Determine the (x, y) coordinate at the center of the cell enclosing the given text.  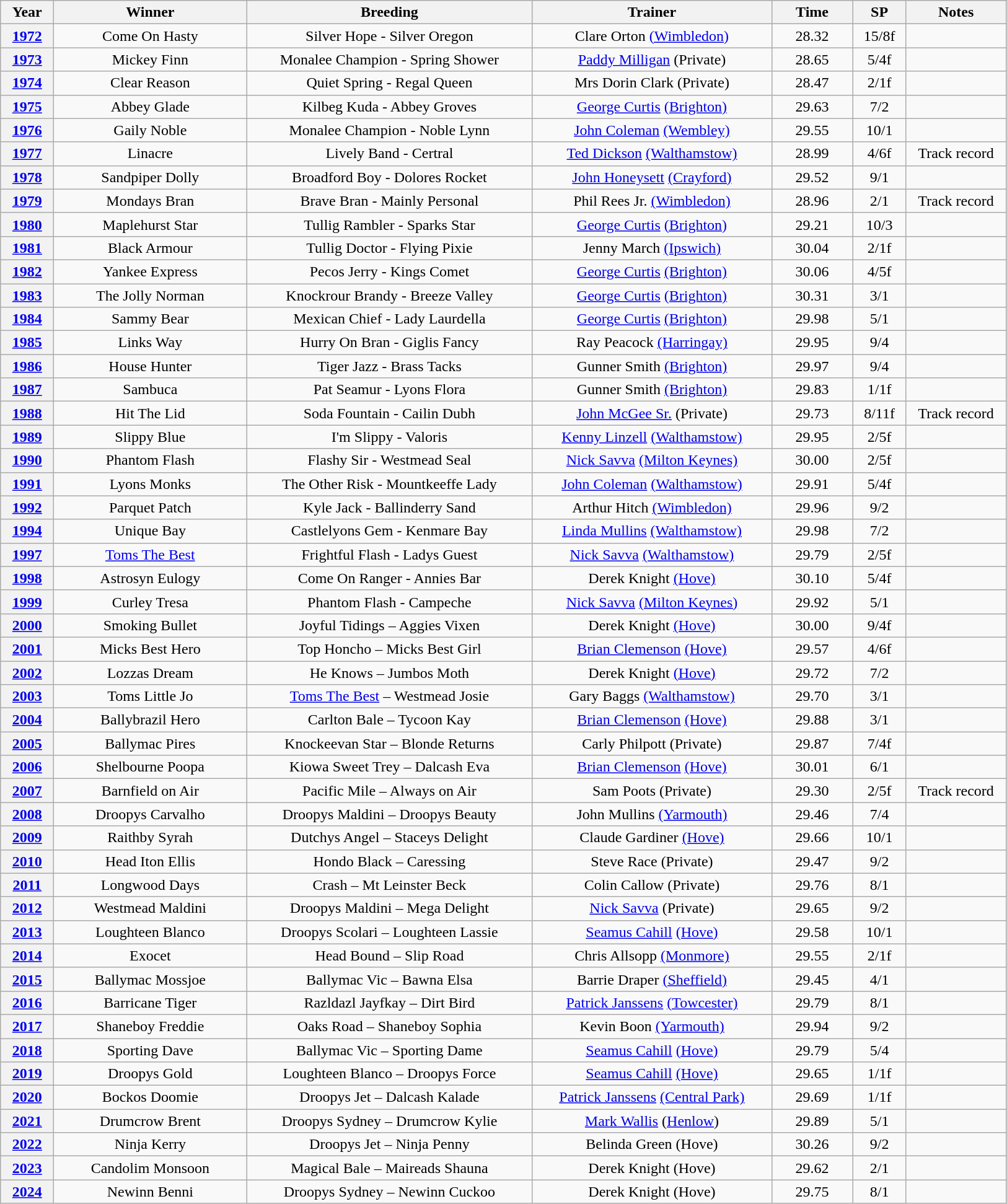
Ninja Kerry (150, 1145)
Patrick Janssens (Central Park) (652, 1097)
Barrie Draper (Sheffield) (652, 979)
Top Honcho – Micks Best Girl (389, 649)
1997 (27, 555)
Raithby Syrah (150, 838)
Slippy Blue (150, 437)
2016 (27, 1003)
Mickey Finn (150, 59)
29.58 (812, 932)
1986 (27, 366)
Mexican Chief - Lady Laurdella (389, 319)
2018 (27, 1050)
Barnfield on Air (150, 791)
Paddy Milligan (Private) (652, 59)
The Other Risk - Mountkeeffe Lady (389, 484)
1998 (27, 578)
1984 (27, 319)
Kenny Linzell (Walthamstow) (652, 437)
2023 (27, 1168)
Come On Hasty (150, 36)
Steve Race (Private) (652, 861)
2005 (27, 744)
30.01 (812, 767)
9/1 (879, 177)
Toms Little Jo (150, 696)
Head Bound – Slip Road (389, 956)
Head Iton Ellis (150, 861)
Pecos Jerry - Kings Comet (389, 271)
2001 (27, 649)
Time (812, 12)
1979 (27, 201)
2000 (27, 625)
Sandpiper Dolly (150, 177)
Clear Reason (150, 83)
John Mullins (Yarmouth) (652, 814)
Nick Savva (Private) (652, 908)
1985 (27, 343)
Exocet (150, 956)
10/3 (879, 224)
2004 (27, 720)
2010 (27, 861)
Phantom Flash - Campeche (389, 602)
Toms The Best – Westmead Josie (389, 696)
7/4 (879, 814)
30.06 (812, 271)
1981 (27, 248)
Droopys Maldini – Droopys Beauty (389, 814)
1977 (27, 154)
9/4f (879, 625)
Lozzas Dream (150, 672)
Tullig Doctor - Flying Pixie (389, 248)
Razldazl Jayfkay – Dirt Bird (389, 1003)
Sam Poots (Private) (652, 791)
Linda Mullins (Walthamstow) (652, 531)
29.57 (812, 649)
2012 (27, 908)
5/4 (879, 1050)
7/4f (879, 744)
2014 (27, 956)
Hurry On Bran - Giglis Fancy (389, 343)
John Honeysett (Crayford) (652, 177)
29.63 (812, 107)
29.88 (812, 720)
Unique Bay (150, 531)
Phil Rees Jr. (Wimbledon) (652, 201)
Brave Bran - Mainly Personal (389, 201)
Pat Seamur - Lyons Flora (389, 390)
Micks Best Hero (150, 649)
Hit The Lid (150, 413)
6/1 (879, 767)
Come On Ranger - Annies Bar (389, 578)
2003 (27, 696)
29.97 (812, 366)
29.89 (812, 1121)
29.76 (812, 885)
Droopys Gold (150, 1074)
29.45 (812, 979)
Ballymac Pires (150, 744)
John Coleman (Wembley) (652, 130)
Links Way (150, 343)
Black Armour (150, 248)
Abbey Glade (150, 107)
Claude Gardiner (Hove) (652, 838)
Frightful Flash - Ladys Guest (389, 555)
Gaily Noble (150, 130)
Castlelyons Gem - Kenmare Bay (389, 531)
Notes (956, 12)
Chris Allsopp (Monmore) (652, 956)
Mondays Bran (150, 201)
1999 (27, 602)
29.91 (812, 484)
Toms The Best (150, 555)
Drumcrow Brent (150, 1121)
30.04 (812, 248)
Astrosyn Eulogy (150, 578)
2011 (27, 885)
Droopys Scolari – Loughteen Lassie (389, 932)
2006 (27, 767)
Droopys Jet – Ninja Penny (389, 1145)
Kilbeg Kuda - Abbey Groves (389, 107)
1990 (27, 460)
Phantom Flash (150, 460)
1988 (27, 413)
1987 (27, 390)
1975 (27, 107)
Joyful Tidings – Aggies Vixen (389, 625)
2022 (27, 1145)
Winner (150, 12)
Arthur Hitch (Wimbledon) (652, 508)
2008 (27, 814)
1983 (27, 296)
Westmead Maldini (150, 908)
Soda Fountain - Cailin Dubh (389, 413)
Oaks Road – Shaneboy Sophia (389, 1026)
2021 (27, 1121)
Dutchys Angel – Staceys Delight (389, 838)
Maplehurst Star (150, 224)
8/11f (879, 413)
1973 (27, 59)
4/5f (879, 271)
29.62 (812, 1168)
29.47 (812, 861)
2009 (27, 838)
1992 (27, 508)
2019 (27, 1074)
Newinn Benni (150, 1192)
He Knows – Jumbos Moth (389, 672)
29.92 (812, 602)
Lively Band - Certral (389, 154)
1974 (27, 83)
2024 (27, 1192)
Patrick Janssens (Towcester) (652, 1003)
29.73 (812, 413)
15/8f (879, 36)
Silver Hope - Silver Oregon (389, 36)
Candolim Monsoon (150, 1168)
Magical Bale – Maireads Shauna (389, 1168)
Jenny March (Ipswich) (652, 248)
29.87 (812, 744)
SP (879, 12)
29.70 (812, 696)
Monalee Champion - Noble Lynn (389, 130)
Monalee Champion - Spring Shower (389, 59)
I'm Slippy - Valoris (389, 437)
29.69 (812, 1097)
30.26 (812, 1145)
2002 (27, 672)
29.72 (812, 672)
Droopys Sydney – Newinn Cuckoo (389, 1192)
Sporting Dave (150, 1050)
29.66 (812, 838)
Bockos Doomie (150, 1097)
Droopys Jet – Dalcash Kalade (389, 1097)
1978 (27, 177)
Kiowa Sweet Trey – Dalcash Eva (389, 767)
Quiet Spring - Regal Queen (389, 83)
Broadford Boy - Dolores Rocket (389, 177)
Sammy Bear (150, 319)
Crash – Mt Leinster Beck (389, 885)
1989 (27, 437)
2020 (27, 1097)
Droopys Sydney – Drumcrow Kylie (389, 1121)
1972 (27, 36)
1994 (27, 531)
Yankee Express (150, 271)
Droopys Carvalho (150, 814)
29.21 (812, 224)
29.83 (812, 390)
28.96 (812, 201)
29.46 (812, 814)
2007 (27, 791)
Year (27, 12)
Breeding (389, 12)
Trainer (652, 12)
John McGee Sr. (Private) (652, 413)
Sambuca (150, 390)
John Coleman (Walthamstow) (652, 484)
28.32 (812, 36)
Shelbourne Poopa (150, 767)
Colin Callow (Private) (652, 885)
Curley Tresa (150, 602)
Kevin Boon (Yarmouth) (652, 1026)
Knockrour Brandy - Breeze Valley (389, 296)
30.31 (812, 296)
Ray Peacock (Harringay) (652, 343)
Ballybrazil Hero (150, 720)
1980 (27, 224)
Droopys Maldini – Mega Delight (389, 908)
Flashy Sir - Westmead Seal (389, 460)
Shaneboy Freddie (150, 1026)
Carly Philpott (Private) (652, 744)
The Jolly Norman (150, 296)
Nick Savva (Walthamstow) (652, 555)
2017 (27, 1026)
Lyons Monks (150, 484)
Tullig Rambler - Sparks Star (389, 224)
1982 (27, 271)
Kyle Jack - Ballinderry Sand (389, 508)
Ballymac Vic – Sporting Dame (389, 1050)
2013 (27, 932)
Parquet Patch (150, 508)
28.65 (812, 59)
Belinda Green (Hove) (652, 1145)
Ballymac Mossjoe (150, 979)
Pacific Mile – Always on Air (389, 791)
Hondo Black – Caressing (389, 861)
29.75 (812, 1192)
1976 (27, 130)
Clare Orton (Wimbledon) (652, 36)
Longwood Days (150, 885)
Gary Baggs (Walthamstow) (652, 696)
29.94 (812, 1026)
Loughteen Blanco – Droopys Force (389, 1074)
2015 (27, 979)
Linacre (150, 154)
Mark Wallis (Henlow) (652, 1121)
Mrs Dorin Clark (Private) (652, 83)
Knockeevan Star – Blonde Returns (389, 744)
Barricane Tiger (150, 1003)
30.10 (812, 578)
1991 (27, 484)
4/1 (879, 979)
29.30 (812, 791)
House Hunter (150, 366)
29.52 (812, 177)
Ted Dickson (Walthamstow) (652, 154)
28.47 (812, 83)
Smoking Bullet (150, 625)
29.96 (812, 508)
Carlton Bale – Tycoon Kay (389, 720)
Tiger Jazz - Brass Tacks (389, 366)
Loughteen Blanco (150, 932)
Ballymac Vic – Bawna Elsa (389, 979)
28.99 (812, 154)
